Detect which cell encompasses the target text, then output its (X, Y) center coordinate. 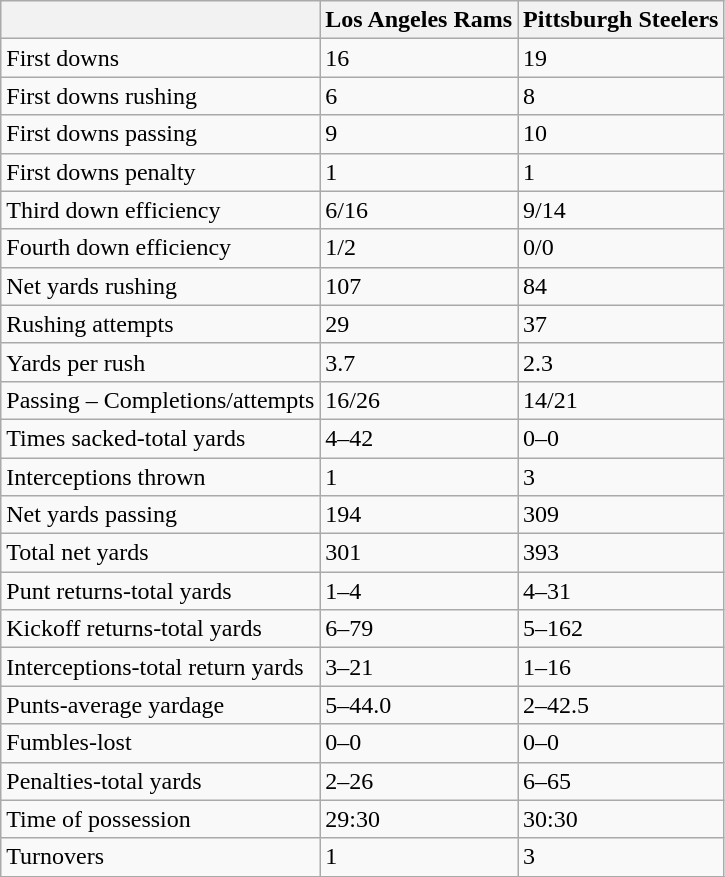
Times sacked-total yards (160, 438)
37 (621, 324)
14/21 (621, 400)
1/2 (419, 248)
4–31 (621, 591)
393 (621, 553)
First downs (160, 58)
Net yards rushing (160, 286)
First downs rushing (160, 96)
194 (419, 515)
107 (419, 286)
10 (621, 134)
Turnovers (160, 857)
Fourth down efficiency (160, 248)
3–21 (419, 667)
2–26 (419, 781)
Interceptions thrown (160, 477)
2–42.5 (621, 705)
6 (419, 96)
9/14 (621, 210)
6–65 (621, 781)
6–79 (419, 629)
Rushing attempts (160, 324)
6/16 (419, 210)
Passing – Completions/attempts (160, 400)
2.3 (621, 362)
29:30 (419, 819)
Los Angeles Rams (419, 20)
1–16 (621, 667)
Pittsburgh Steelers (621, 20)
Punts-average yardage (160, 705)
84 (621, 286)
Punt returns-total yards (160, 591)
301 (419, 553)
First downs penalty (160, 172)
Time of possession (160, 819)
Net yards passing (160, 515)
Kickoff returns-total yards (160, 629)
First downs passing (160, 134)
5–162 (621, 629)
29 (419, 324)
0/0 (621, 248)
30:30 (621, 819)
309 (621, 515)
1–4 (419, 591)
Total net yards (160, 553)
Interceptions-total return yards (160, 667)
16 (419, 58)
Penalties-total yards (160, 781)
16/26 (419, 400)
Yards per rush (160, 362)
5–44.0 (419, 705)
Third down efficiency (160, 210)
3.7 (419, 362)
19 (621, 58)
4–42 (419, 438)
Fumbles-lost (160, 743)
9 (419, 134)
8 (621, 96)
